Scan for the cell matching the given text and deliver its (X, Y) coordinate at center. 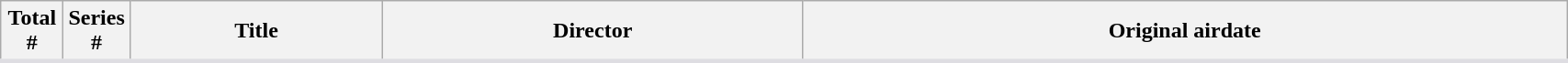
Total# (32, 31)
Original airdate (1185, 31)
Title (255, 31)
Director (593, 31)
Series# (96, 31)
